Identify which cell holds the provided text, then report its (X, Y) central coordinate. 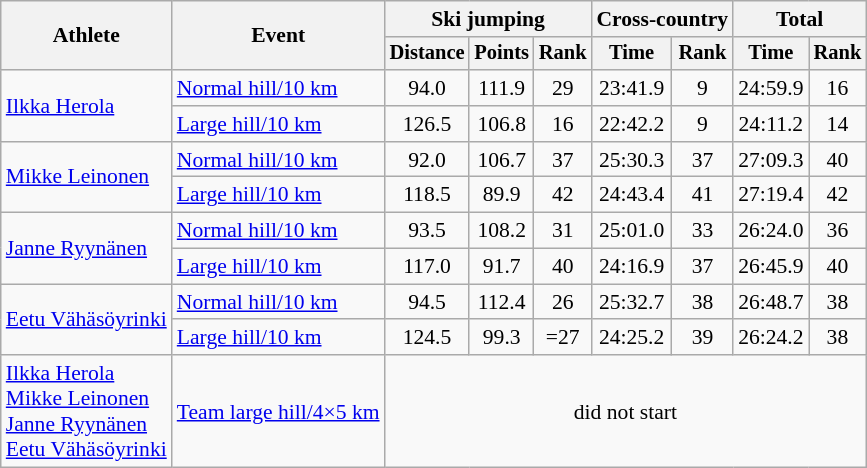
27:09.3 (770, 160)
41 (702, 195)
92.0 (428, 160)
14 (838, 124)
Distance (428, 54)
89.9 (501, 195)
31 (563, 231)
27:19.4 (770, 195)
126.5 (428, 124)
124.5 (428, 338)
108.2 (501, 231)
118.5 (428, 195)
106.7 (501, 160)
94.0 (428, 88)
93.5 (428, 231)
112.4 (501, 302)
24:16.9 (631, 267)
33 (702, 231)
24:11.2 (770, 124)
Team large hill/4×5 km (278, 411)
22:42.2 (631, 124)
91.7 (501, 267)
Event (278, 36)
25:32.7 (631, 302)
Ilkka Herola (86, 106)
29 (563, 88)
=27 (563, 338)
111.9 (501, 88)
Athlete (86, 36)
Cross-country (662, 19)
39 (702, 338)
26:24.2 (770, 338)
36 (838, 231)
25:01.0 (631, 231)
26:45.9 (770, 267)
24:25.2 (631, 338)
Points (501, 54)
26 (563, 302)
94.5 (428, 302)
24:43.4 (631, 195)
25:30.3 (631, 160)
99.3 (501, 338)
26:24.0 (770, 231)
23:41.9 (631, 88)
did not start (626, 411)
Ski jumping (488, 19)
117.0 (428, 267)
Total (800, 19)
Eetu Vähäsöyrinki (86, 320)
26:48.7 (770, 302)
Mikke Leinonen (86, 178)
Ilkka HerolaMikke LeinonenJanne RyynänenEetu Vähäsöyrinki (86, 411)
Janne Ryynänen (86, 248)
106.8 (501, 124)
24:59.9 (770, 88)
